Find where the given text appears and provide that cell's center as (X, Y) coordinate. 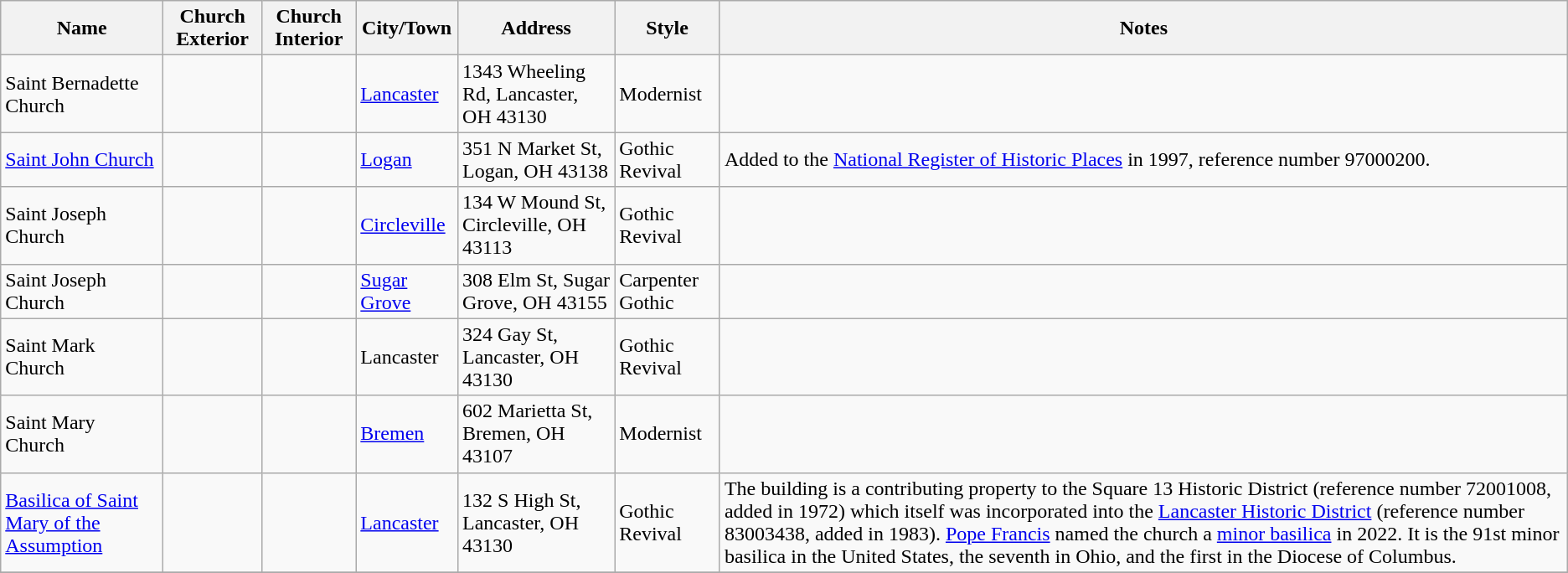
City/Town (407, 28)
Bremen (407, 434)
351 N Market St, Logan, OH 43138 (536, 159)
Church Interior (308, 28)
602 Marietta St, Bremen, OH 43107 (536, 434)
Saint Mark Church (82, 357)
Notes (1143, 28)
Sugar Grove (407, 292)
Logan (407, 159)
Saint John Church (82, 159)
1343 Wheeling Rd, Lancaster, OH 43130 (536, 94)
Carpenter Gothic (668, 292)
Saint Bernadette Church (82, 94)
Added to the National Register of Historic Places in 1997, reference number 97000200. (1143, 159)
Name (82, 28)
132 S High St, Lancaster, OH 43130 (536, 523)
134 W Mound St, Circleville, OH 43113 (536, 225)
Saint Mary Church (82, 434)
308 Elm St, Sugar Grove, OH 43155 (536, 292)
Circleville (407, 225)
Church Exterior (213, 28)
Style (668, 28)
Address (536, 28)
Basilica of Saint Mary of the Assumption (82, 523)
324 Gay St, Lancaster, OH 43130 (536, 357)
